Output the (x, y) coordinate of the center of the cell containing the given text.  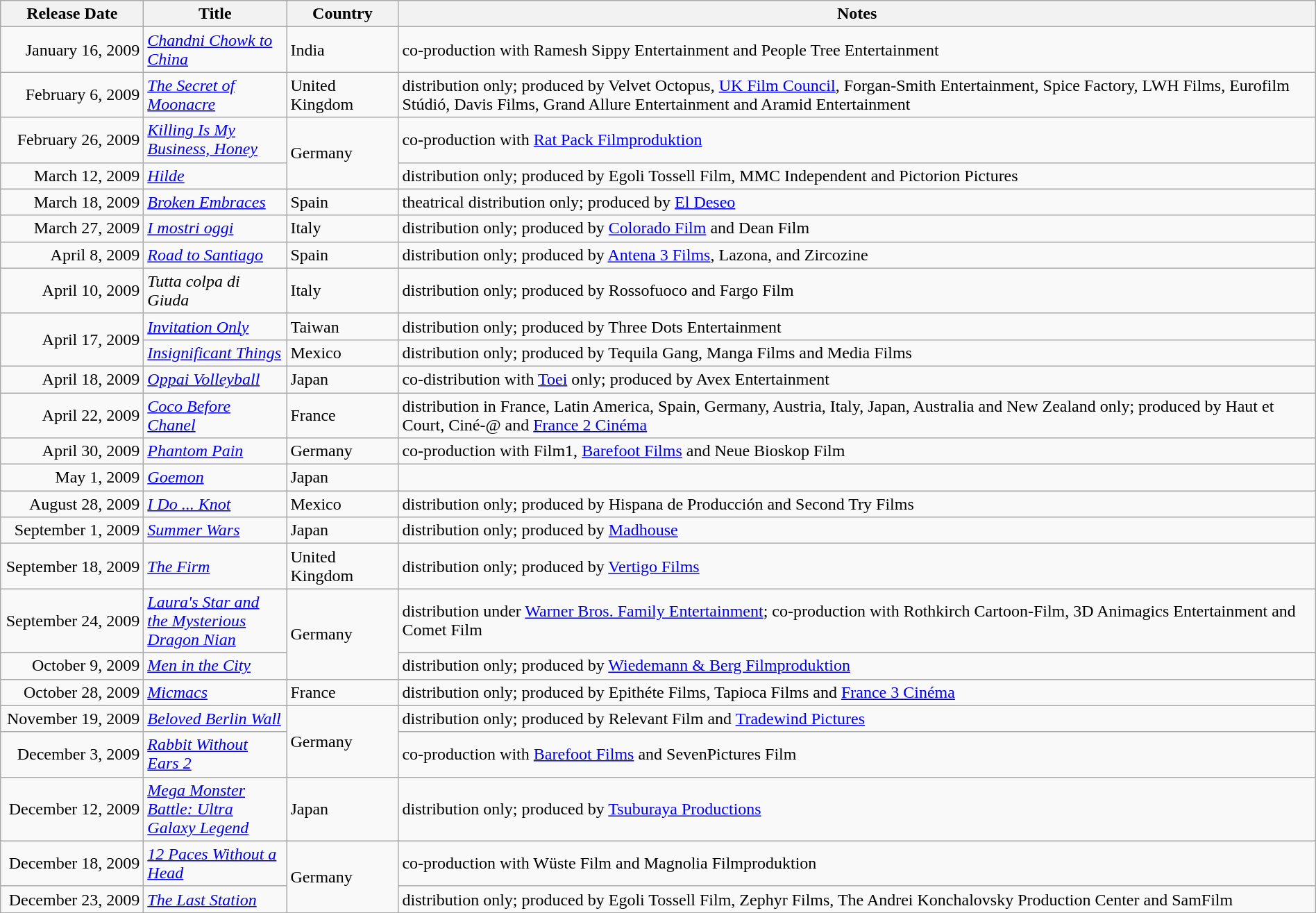
Tutta colpa di Giuda (215, 290)
theatrical distribution only; produced by El Deseo (857, 202)
March 27, 2009 (72, 228)
Phantom Pain (215, 451)
Oppai Volleyball (215, 379)
November 19, 2009 (72, 719)
December 23, 2009 (72, 899)
distribution only; produced by Madhouse (857, 530)
Road to Santiago (215, 255)
distribution only; produced by Hispana de Producción and Second Try Films (857, 504)
September 1, 2009 (72, 530)
distribution only; produced by Rossofuoco and Fargo Film (857, 290)
Killing Is My Business, Honey (215, 140)
April 17, 2009 (72, 340)
co-production with Film1, Barefoot Films and Neue Bioskop Film (857, 451)
distribution only; produced by Epithéte Films, Tapioca Films and France 3 Cinéma (857, 692)
September 24, 2009 (72, 621)
October 9, 2009 (72, 666)
Country (343, 14)
co-distribution with Toei only; produced by Avex Entertainment (857, 379)
December 3, 2009 (72, 754)
Beloved Berlin Wall (215, 719)
Laura's Star and the Mysterious Dragon Nian (215, 621)
Release Date (72, 14)
Mega Monster Battle: Ultra Galaxy Legend (215, 809)
distribution only; produced by Egoli Tossell Film, Zephyr Films, The Andrei Konchalovsky Production Center and SamFilm (857, 899)
Taiwan (343, 326)
distribution only; produced by Antena 3 Films, Lazona, and Zircozine (857, 255)
The Last Station (215, 899)
The Firm (215, 567)
India (343, 50)
December 18, 2009 (72, 864)
distribution only; produced by Three Dots Entertainment (857, 326)
January 16, 2009 (72, 50)
April 30, 2009 (72, 451)
October 28, 2009 (72, 692)
December 12, 2009 (72, 809)
distribution only; produced by Relevant Film and Tradewind Pictures (857, 719)
Title (215, 14)
distribution under Warner Bros. Family Entertainment; co-production with Rothkirch Cartoon-Film, 3D Animagics Entertainment and Comet Film (857, 621)
Men in the City (215, 666)
co-production with Ramesh Sippy Entertainment and People Tree Entertainment (857, 50)
Micmacs (215, 692)
September 18, 2009 (72, 567)
The Secret of Moonacre (215, 94)
Hilde (215, 176)
distribution only; produced by Wiedemann & Berg Filmproduktion (857, 666)
co-production with Wüste Film and Magnolia Filmproduktion (857, 864)
Insignificant Things (215, 353)
I Do ... Knot (215, 504)
March 12, 2009 (72, 176)
April 8, 2009 (72, 255)
co-production with Barefoot Films and SevenPictures Film (857, 754)
12 Paces Without a Head (215, 864)
distribution only; produced by Vertigo Films (857, 567)
distribution only; produced by Tequila Gang, Manga Films and Media Films (857, 353)
distribution only; produced by Colorado Film and Dean Film (857, 228)
Rabbit Without Ears 2 (215, 754)
Broken Embraces (215, 202)
distribution only; produced by Egoli Tossell Film, MMC Independent and Pictorion Pictures (857, 176)
Invitation Only (215, 326)
February 26, 2009 (72, 140)
co-production with Rat Pack Filmproduktion (857, 140)
Notes (857, 14)
Goemon (215, 478)
April 22, 2009 (72, 415)
May 1, 2009 (72, 478)
distribution only; produced by Tsuburaya Productions (857, 809)
February 6, 2009 (72, 94)
August 28, 2009 (72, 504)
I mostri oggi (215, 228)
April 10, 2009 (72, 290)
April 18, 2009 (72, 379)
Summer Wars (215, 530)
March 18, 2009 (72, 202)
Coco Before Chanel (215, 415)
Chandni Chowk to China (215, 50)
